For the text-containing cell, return its midpoint in [X, Y] coordinate format. 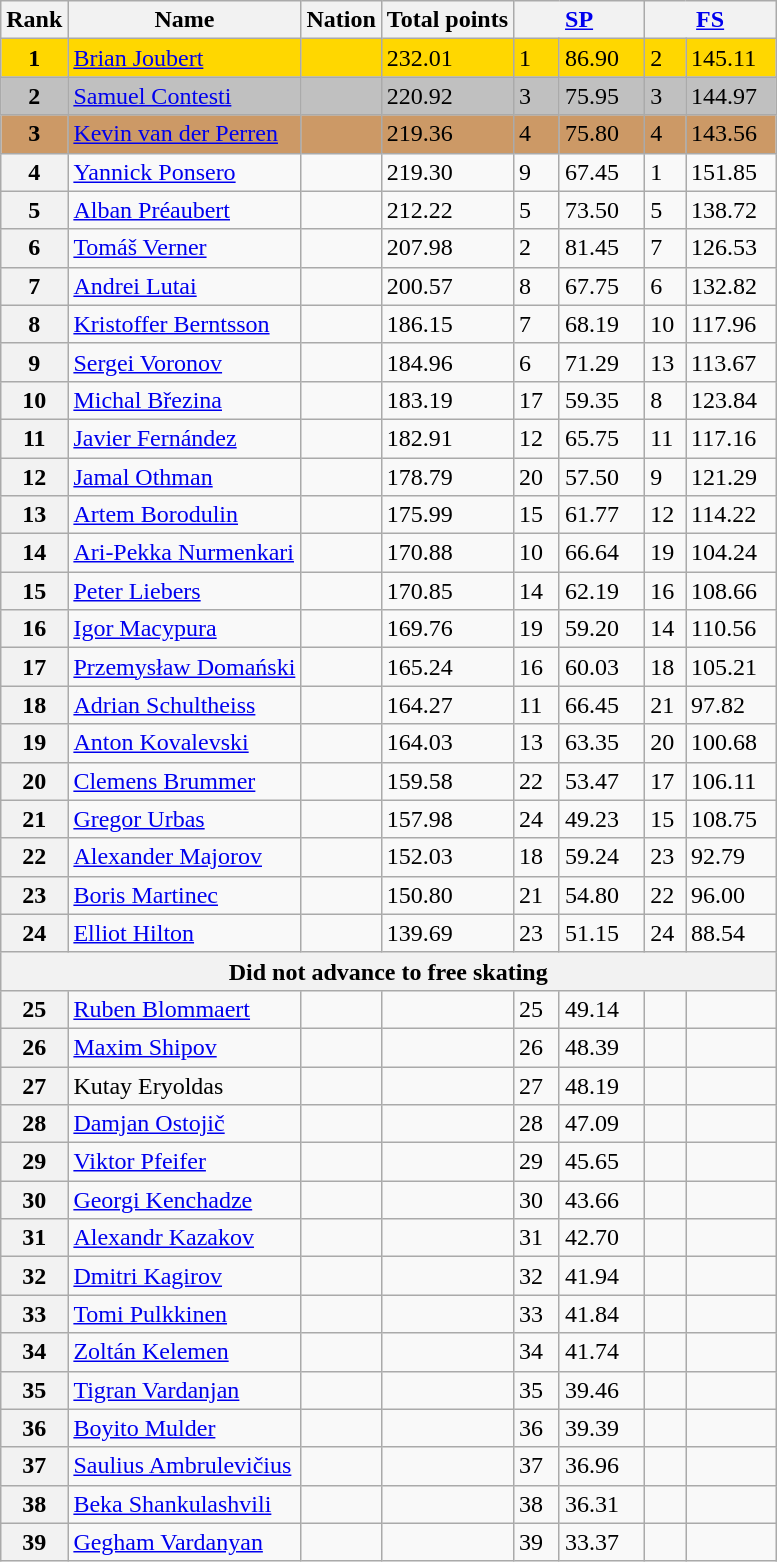
Dmitri Kagirov [184, 1276]
Boyito Mulder [184, 1428]
182.91 [447, 438]
Sergei Voronov [184, 362]
75.80 [602, 134]
41.84 [602, 1314]
33.37 [602, 1542]
41.74 [602, 1352]
63.35 [602, 743]
219.30 [447, 172]
Artem Borodulin [184, 515]
Saulius Ambrulevičius [184, 1466]
61.77 [602, 515]
86.90 [602, 58]
SP [580, 20]
49.23 [602, 819]
145.11 [731, 58]
132.82 [731, 286]
Viktor Pfeifer [184, 1162]
183.19 [447, 400]
Kevin van der Perren [184, 134]
Adrian Schultheiss [184, 705]
108.75 [731, 819]
150.80 [447, 895]
207.98 [447, 248]
Tomi Pulkkinen [184, 1314]
123.84 [731, 400]
Ruben Blommaert [184, 1009]
Samuel Contesti [184, 96]
Michal Březina [184, 400]
Alexander Majorov [184, 857]
144.97 [731, 96]
71.29 [602, 362]
Brian Joubert [184, 58]
97.82 [731, 705]
Rank [34, 20]
152.03 [447, 857]
FS [710, 20]
49.14 [602, 1009]
Anton Kovalevski [184, 743]
Damjan Ostojič [184, 1124]
96.00 [731, 895]
220.92 [447, 96]
178.79 [447, 477]
175.99 [447, 515]
67.45 [602, 172]
42.70 [602, 1238]
Kutay Eryoldas [184, 1085]
75.95 [602, 96]
39.39 [602, 1428]
36.31 [602, 1504]
Total points [447, 20]
Alexandr Kazakov [184, 1238]
57.50 [602, 477]
Gregor Urbas [184, 819]
39.46 [602, 1390]
170.88 [447, 553]
59.20 [602, 629]
Ari-Pekka Nurmenkari [184, 553]
170.85 [447, 591]
165.24 [447, 667]
Maxim Shipov [184, 1047]
51.15 [602, 933]
117.16 [731, 438]
43.66 [602, 1200]
Georgi Kenchadze [184, 1200]
159.58 [447, 781]
Name [184, 20]
143.56 [731, 134]
88.54 [731, 933]
100.68 [731, 743]
200.57 [447, 286]
219.36 [447, 134]
Nation [341, 20]
54.80 [602, 895]
Zoltán Kelemen [184, 1352]
Tigran Vardanjan [184, 1390]
110.56 [731, 629]
Did not advance to free skating [388, 971]
Andrei Lutai [184, 286]
Clemens Brummer [184, 781]
62.19 [602, 591]
105.21 [731, 667]
117.96 [731, 324]
66.45 [602, 705]
59.35 [602, 400]
92.79 [731, 857]
186.15 [447, 324]
138.72 [731, 210]
Beka Shankulashvili [184, 1504]
60.03 [602, 667]
45.65 [602, 1162]
108.66 [731, 591]
59.24 [602, 857]
67.75 [602, 286]
Elliot Hilton [184, 933]
65.75 [602, 438]
Jamal Othman [184, 477]
Javier Fernández [184, 438]
184.96 [447, 362]
126.53 [731, 248]
232.01 [447, 58]
41.94 [602, 1276]
48.39 [602, 1047]
Yannick Ponsero [184, 172]
121.29 [731, 477]
169.76 [447, 629]
Gegham Vardanyan [184, 1542]
151.85 [731, 172]
114.22 [731, 515]
53.47 [602, 781]
66.64 [602, 553]
Kristoffer Berntsson [184, 324]
81.45 [602, 248]
36.96 [602, 1466]
139.69 [447, 933]
164.27 [447, 705]
47.09 [602, 1124]
68.19 [602, 324]
48.19 [602, 1085]
73.50 [602, 210]
Peter Liebers [184, 591]
113.67 [731, 362]
157.98 [447, 819]
Igor Macypura [184, 629]
Tomáš Verner [184, 248]
106.11 [731, 781]
Przemysław Domański [184, 667]
212.22 [447, 210]
104.24 [731, 553]
Alban Préaubert [184, 210]
Boris Martinec [184, 895]
164.03 [447, 743]
